Output the (x, y) coordinate of the center of the cell containing the given text.  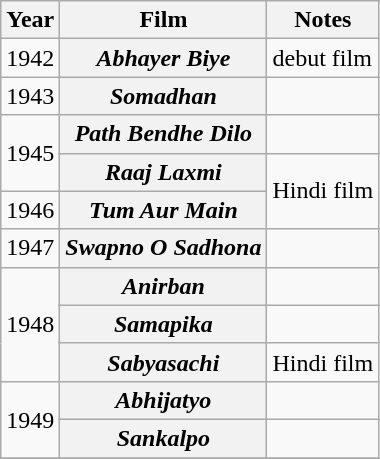
Raaj Laxmi (164, 172)
Abhijatyo (164, 400)
1943 (30, 96)
Film (164, 20)
Notes (323, 20)
debut film (323, 58)
1942 (30, 58)
Sabyasachi (164, 362)
1946 (30, 210)
Swapno O Sadhona (164, 248)
1947 (30, 248)
1949 (30, 419)
Sankalpo (164, 438)
Abhayer Biye (164, 58)
Somadhan (164, 96)
Path Bendhe Dilo (164, 134)
Samapika (164, 324)
Anirban (164, 286)
Year (30, 20)
Tum Aur Main (164, 210)
1948 (30, 324)
1945 (30, 153)
